Return [x, y] of the center of cell containing provided text 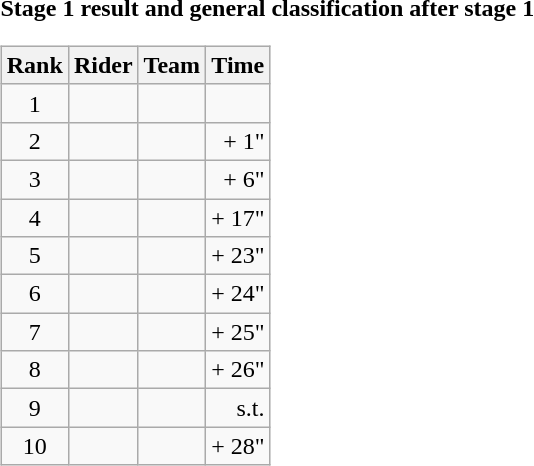
+ 17" [238, 217]
+ 24" [238, 294]
9 [34, 408]
7 [34, 332]
+ 25" [238, 332]
s.t. [238, 408]
6 [34, 294]
Time [238, 65]
2 [34, 141]
4 [34, 217]
Rider [103, 65]
5 [34, 256]
+ 26" [238, 370]
Rank [34, 65]
+ 1" [238, 141]
8 [34, 370]
10 [34, 446]
+ 28" [238, 446]
+ 6" [238, 179]
+ 23" [238, 256]
3 [34, 179]
1 [34, 103]
Team [172, 65]
